Determine the (X, Y) coordinate at the center of the cell enclosing the given text.  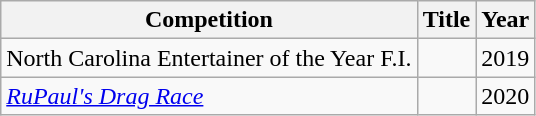
Competition (209, 20)
RuPaul's Drag Race (209, 96)
2019 (506, 58)
North Carolina Entertainer of the Year F.I. (209, 58)
Title (446, 20)
2020 (506, 96)
Year (506, 20)
